Search for the cell housing the specified text and yield its (x, y) center coordinate. 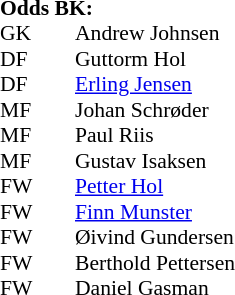
Guttorm Hol (155, 59)
Paul Riis (155, 135)
Finn Munster (155, 212)
Øivind Gundersen (155, 237)
Gustav Isaksen (155, 161)
Berthold Pettersen (155, 263)
GK (19, 33)
Johan Schrøder (155, 110)
Andrew Johnsen (155, 33)
Petter Hol (155, 187)
Erling Jensen (155, 85)
